Extract the [X, Y] coordinate from the center of the cell holding the provided text.  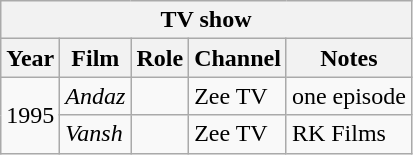
Film [96, 58]
Notes [348, 58]
RK Films [348, 134]
Andaz [96, 96]
Year [30, 58]
TV show [206, 20]
one episode [348, 96]
Vansh [96, 134]
Channel [238, 58]
1995 [30, 115]
Role [160, 58]
